Return the (X, Y) coordinate for the center point of the cell that contains the specified text.  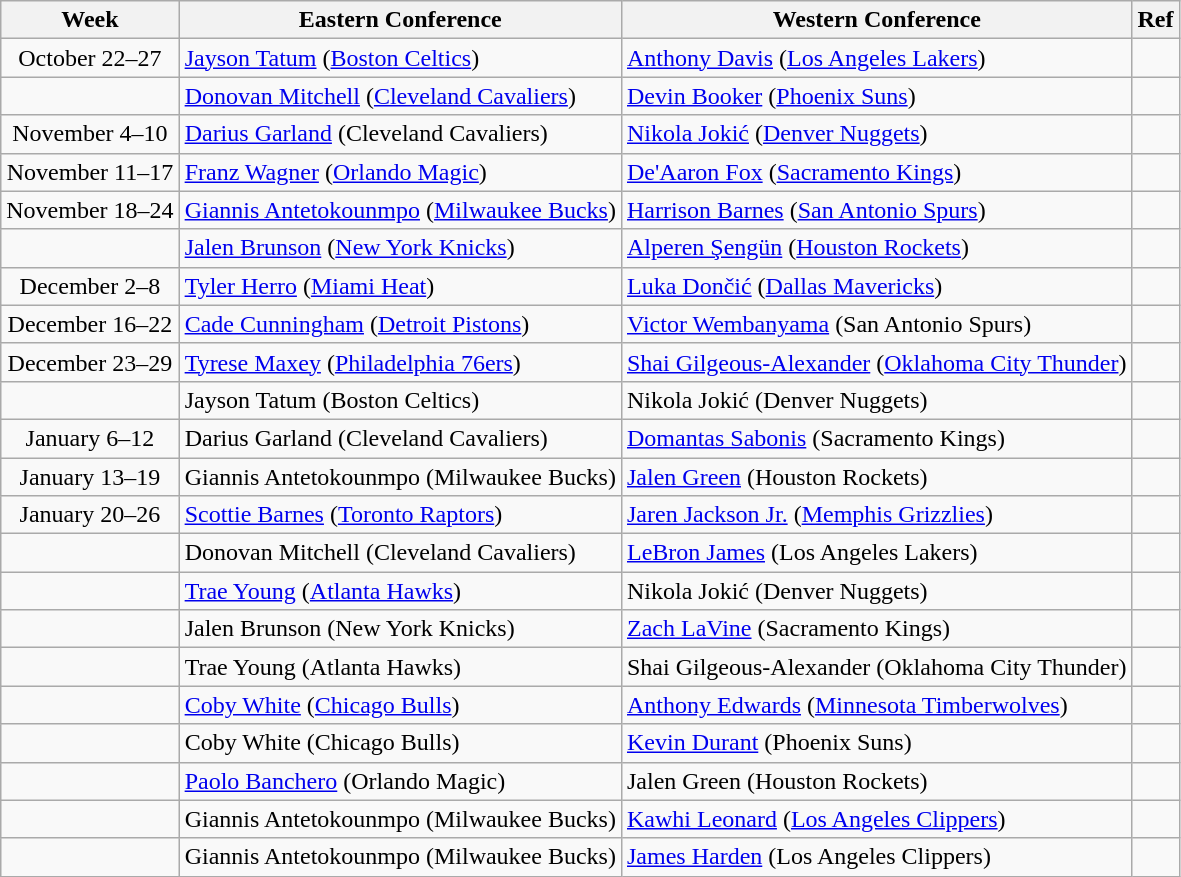
Eastern Conference (400, 20)
Franz Wagner (Orlando Magic) (400, 172)
Victor Wembanyama (San Antonio Spurs) (876, 324)
Cade Cunningham (Detroit Pistons) (400, 324)
November 18–24 (90, 210)
Anthony Davis (Los Angeles Lakers) (876, 58)
Tyrese Maxey (Philadelphia 76ers) (400, 362)
Jaren Jackson Jr. (Memphis Grizzlies) (876, 515)
James Harden (Los Angeles Clippers) (876, 857)
January 20–26 (90, 515)
Devin Booker (Phoenix Suns) (876, 96)
December 23–29 (90, 362)
Domantas Sabonis (Sacramento Kings) (876, 438)
Kawhi Leonard (Los Angeles Clippers) (876, 819)
Zach LaVine (Sacramento Kings) (876, 629)
Paolo Banchero (Orlando Magic) (400, 781)
Tyler Herro (Miami Heat) (400, 286)
LeBron James (Los Angeles Lakers) (876, 553)
Luka Dončić (Dallas Mavericks) (876, 286)
December 2–8 (90, 286)
Kevin Durant (Phoenix Suns) (876, 743)
De'Aaron Fox (Sacramento Kings) (876, 172)
Anthony Edwards (Minnesota Timberwolves) (876, 705)
Ref (1156, 20)
Scottie Barnes (Toronto Raptors) (400, 515)
October 22–27 (90, 58)
January 13–19 (90, 477)
January 6–12 (90, 438)
Harrison Barnes (San Antonio Spurs) (876, 210)
November 4–10 (90, 134)
Western Conference (876, 20)
Week (90, 20)
Alperen Şengün (Houston Rockets) (876, 248)
December 16–22 (90, 324)
November 11–17 (90, 172)
